Return the (x, y) coordinate for the center point of the cell that contains the specified text.  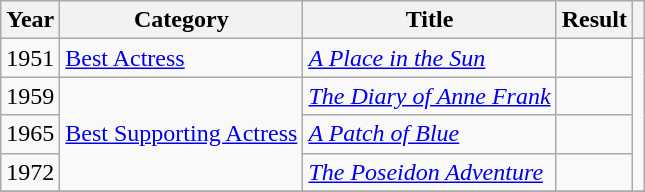
1972 (30, 172)
A Patch of Blue (430, 134)
Result (594, 20)
Title (430, 20)
Best Actress (182, 58)
A Place in the Sun (430, 58)
1951 (30, 58)
1965 (30, 134)
1959 (30, 96)
The Diary of Anne Frank (430, 96)
The Poseidon Adventure (430, 172)
Best Supporting Actress (182, 134)
Year (30, 20)
Category (182, 20)
